Output the [x, y] coordinate of the center of the cell containing the given text.  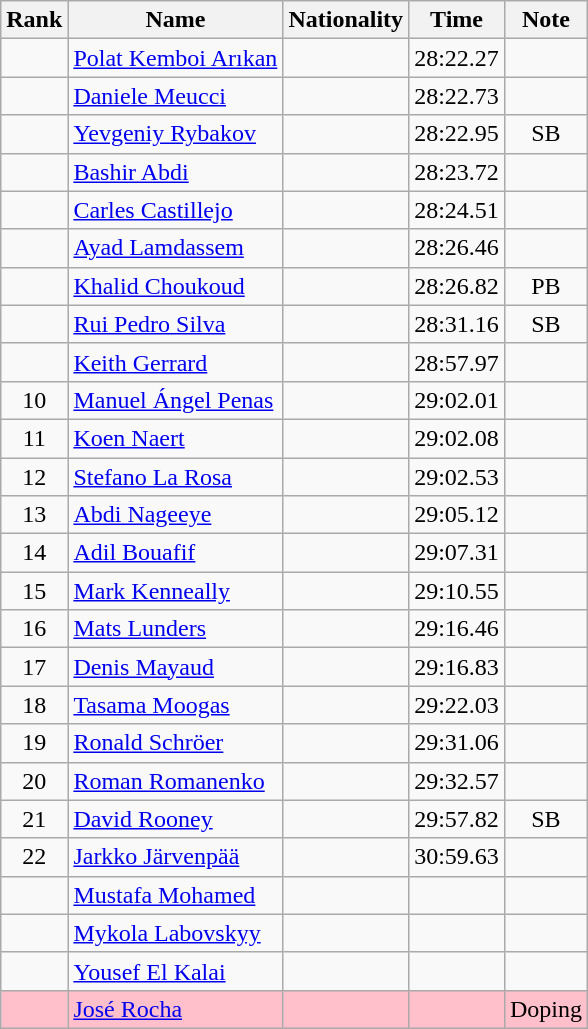
20 [34, 781]
Polat Kemboi Arıkan [176, 58]
Yousef El Kalai [176, 971]
28:26.82 [457, 286]
29:22.03 [457, 705]
10 [34, 400]
15 [34, 591]
Mats Lunders [176, 629]
Keith Gerrard [176, 362]
28:22.95 [457, 134]
29:07.31 [457, 553]
Mykola Labovskyy [176, 933]
29:32.57 [457, 781]
17 [34, 667]
11 [34, 438]
Doping [546, 1009]
28:24.51 [457, 210]
Bashir Abdi [176, 172]
28:26.46 [457, 248]
Roman Romanenko [176, 781]
16 [34, 629]
29:05.12 [457, 515]
29:31.06 [457, 743]
Time [457, 20]
29:02.08 [457, 438]
Name [176, 20]
18 [34, 705]
Abdi Nageeye [176, 515]
Rui Pedro Silva [176, 324]
Ronald Schröer [176, 743]
Stefano La Rosa [176, 477]
Manuel Ángel Penas [176, 400]
29:02.53 [457, 477]
Adil Bouafif [176, 553]
Tasama Moogas [176, 705]
Ayad Lamdassem [176, 248]
28:22.73 [457, 96]
28:57.97 [457, 362]
Nationality [346, 20]
29:10.55 [457, 591]
29:57.82 [457, 819]
José Rocha [176, 1009]
28:23.72 [457, 172]
Khalid Choukoud [176, 286]
28:22.27 [457, 58]
12 [34, 477]
29:02.01 [457, 400]
Koen Naert [176, 438]
22 [34, 857]
13 [34, 515]
29:16.46 [457, 629]
Mark Kenneally [176, 591]
Carles Castillejo [176, 210]
29:16.83 [457, 667]
Mustafa Mohamed [176, 895]
Rank [34, 20]
14 [34, 553]
28:31.16 [457, 324]
21 [34, 819]
PB [546, 286]
Denis Mayaud [176, 667]
30:59.63 [457, 857]
Jarkko Järvenpää [176, 857]
Note [546, 20]
David Rooney [176, 819]
Daniele Meucci [176, 96]
19 [34, 743]
Yevgeniy Rybakov [176, 134]
